Search for the cell housing the specified text and yield its (X, Y) center coordinate. 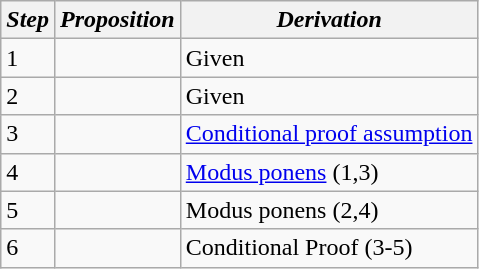
Derivation (329, 20)
6 (28, 248)
4 (28, 172)
Modus ponens (2,4) (329, 210)
Conditional proof assumption (329, 134)
5 (28, 210)
Proposition (117, 20)
Conditional Proof (3-5) (329, 248)
2 (28, 96)
3 (28, 134)
1 (28, 58)
Modus ponens (1,3) (329, 172)
Step (28, 20)
